Determine the [x, y] coordinate at the center of the cell enclosing the given text.  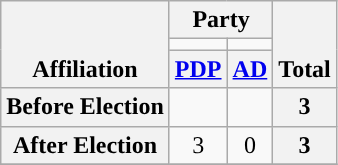
0 [250, 145]
Before Election [86, 107]
Affiliation [86, 44]
AD [250, 69]
Total [305, 44]
PDP [198, 69]
Party [220, 20]
After Election [86, 145]
